Pinpoint the cell where the given text exists, returning its [X, Y] midpoint coordinate. 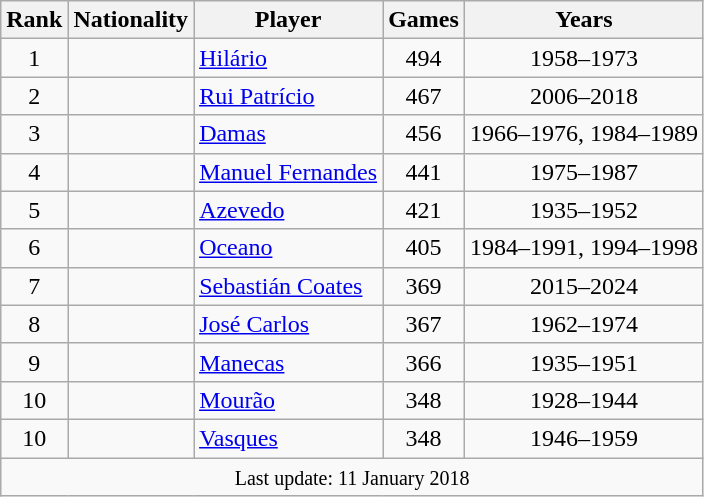
2 [34, 96]
Games [424, 20]
Manuel Fernandes [288, 172]
456 [424, 134]
1928–1944 [584, 400]
Years [584, 20]
1935–1952 [584, 210]
Oceano [288, 248]
Nationality [131, 20]
1 [34, 58]
1966–1976, 1984–1989 [584, 134]
Rank [34, 20]
9 [34, 362]
Vasques [288, 438]
367 [424, 324]
494 [424, 58]
Sebastián Coates [288, 286]
467 [424, 96]
441 [424, 172]
421 [424, 210]
405 [424, 248]
Hilário [288, 58]
Manecas [288, 362]
1946–1959 [584, 438]
369 [424, 286]
7 [34, 286]
1984–1991, 1994–1998 [584, 248]
1962–1974 [584, 324]
4 [34, 172]
6 [34, 248]
Rui Patrício [288, 96]
José Carlos [288, 324]
1935–1951 [584, 362]
Azevedo [288, 210]
Last update: 11 January 2018 [352, 477]
3 [34, 134]
Mourão [288, 400]
8 [34, 324]
2015–2024 [584, 286]
Player [288, 20]
2006–2018 [584, 96]
1958–1973 [584, 58]
1975–1987 [584, 172]
366 [424, 362]
5 [34, 210]
Damas [288, 134]
